Find where the given text appears and provide that cell's center as (X, Y) coordinate. 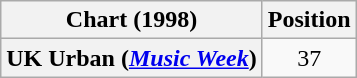
Position (309, 20)
UK Urban (Music Week) (132, 58)
37 (309, 58)
Chart (1998) (132, 20)
